For the text-containing cell, return its midpoint in (x, y) coordinate format. 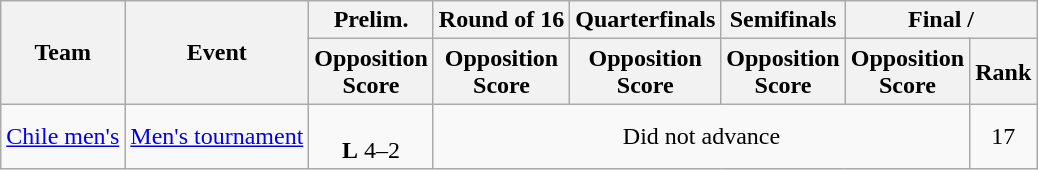
Did not advance (701, 136)
Rank (1004, 72)
Final / (941, 20)
Team (63, 52)
Quarterfinals (646, 20)
L 4–2 (371, 136)
Men's tournament (217, 136)
Chile men's (63, 136)
Round of 16 (501, 20)
17 (1004, 136)
Prelim. (371, 20)
Semifinals (783, 20)
Event (217, 52)
